Find where the given text appears and provide that cell's center as (X, Y) coordinate. 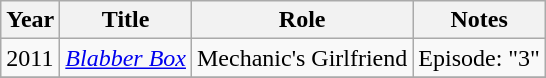
Year (30, 20)
Role (302, 20)
Title (126, 20)
2011 (30, 58)
Blabber Box (126, 58)
Mechanic's Girlfriend (302, 58)
Episode: "3" (480, 58)
Notes (480, 20)
